Capture the cell that displays the provided text and extract its (x, y) central coordinate. 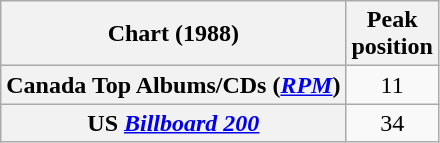
Peakposition (392, 34)
Canada Top Albums/CDs (RPM) (174, 85)
34 (392, 123)
Chart (1988) (174, 34)
US Billboard 200 (174, 123)
11 (392, 85)
